From the cell containing the given text, extract its center point as (X, Y) coordinate. 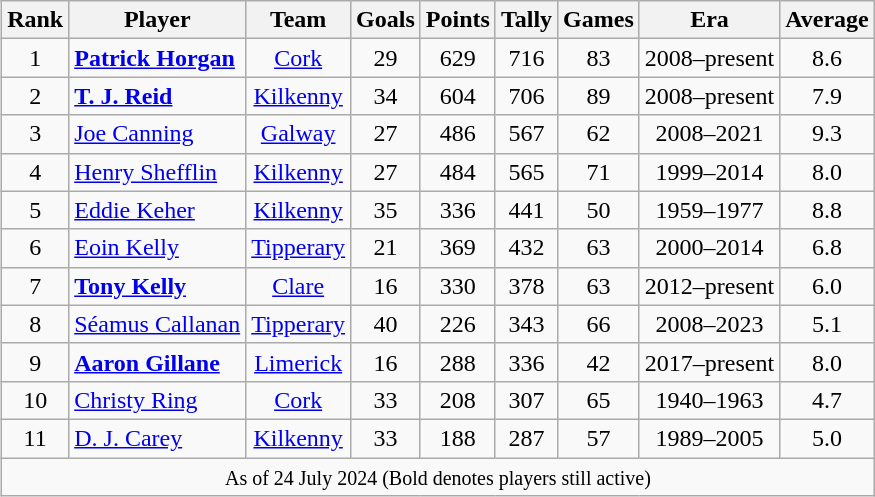
8.6 (828, 58)
486 (458, 134)
565 (526, 172)
2000–2014 (709, 248)
4.7 (828, 400)
432 (526, 248)
11 (36, 438)
2008–2023 (709, 324)
706 (526, 96)
29 (386, 58)
10 (36, 400)
1999–2014 (709, 172)
441 (526, 210)
604 (458, 96)
Tony Kelly (158, 286)
330 (458, 286)
1940–1963 (709, 400)
Patrick Horgan (158, 58)
Christy Ring (158, 400)
Joe Canning (158, 134)
7 (36, 286)
Era (709, 20)
1989–2005 (709, 438)
40 (386, 324)
Rank (36, 20)
Séamus Callanan (158, 324)
208 (458, 400)
8 (36, 324)
1 (36, 58)
66 (599, 324)
629 (458, 58)
6.0 (828, 286)
8.8 (828, 210)
Player (158, 20)
89 (599, 96)
62 (599, 134)
D. J. Carey (158, 438)
83 (599, 58)
Aaron Gillane (158, 362)
Goals (386, 20)
2008–2021 (709, 134)
3 (36, 134)
Limerick (298, 362)
65 (599, 400)
Average (828, 20)
369 (458, 248)
288 (458, 362)
5.0 (828, 438)
71 (599, 172)
57 (599, 438)
Team (298, 20)
34 (386, 96)
1959–1977 (709, 210)
9.3 (828, 134)
2017–present (709, 362)
21 (386, 248)
567 (526, 134)
Henry Shefflin (158, 172)
As of 24 July 2024 (Bold denotes players still active) (438, 477)
Galway (298, 134)
2 (36, 96)
5 (36, 210)
6.8 (828, 248)
343 (526, 324)
188 (458, 438)
Eoin Kelly (158, 248)
T. J. Reid (158, 96)
9 (36, 362)
287 (526, 438)
716 (526, 58)
307 (526, 400)
2012–present (709, 286)
484 (458, 172)
Clare (298, 286)
50 (599, 210)
Games (599, 20)
6 (36, 248)
4 (36, 172)
Tally (526, 20)
42 (599, 362)
Eddie Keher (158, 210)
35 (386, 210)
226 (458, 324)
378 (526, 286)
7.9 (828, 96)
Points (458, 20)
5.1 (828, 324)
